Provide the [x, y] coordinate of the cell's center where the given text is located.  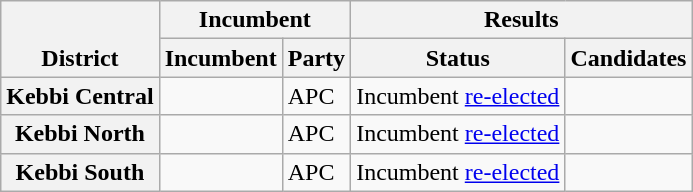
District [80, 39]
Kebbi North [80, 134]
Results [522, 20]
Kebbi South [80, 172]
Kebbi Central [80, 96]
Candidates [628, 58]
Party [316, 58]
Status [458, 58]
